Identify which cell holds the provided text, then report its [x, y] central coordinate. 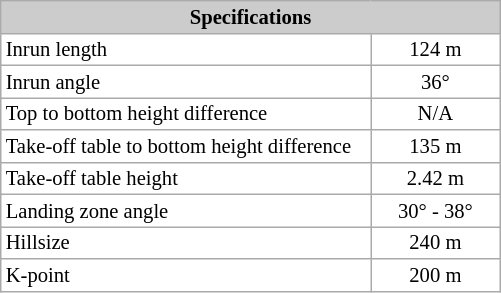
Take-off table to bottom height difference [186, 146]
Specifications [251, 16]
Inrun length [186, 49]
Hillsize [186, 242]
135 m [435, 146]
124 m [435, 49]
36° [435, 81]
N/A [435, 113]
Landing zone angle [186, 210]
K-point [186, 274]
2.42 m [435, 178]
Take-off table height [186, 178]
Top to bottom height difference [186, 113]
200 m [435, 274]
Inrun angle [186, 81]
240 m [435, 242]
30° - 38° [435, 210]
